Find where the given text appears and provide that cell's center as [x, y] coordinate. 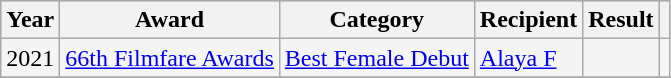
Year [30, 20]
2021 [30, 58]
66th Filmfare Awards [170, 58]
Recipient [528, 20]
Award [170, 20]
Category [376, 20]
Alaya F [528, 58]
Best Female Debut [376, 58]
Result [621, 20]
